Search for the cell housing the specified text and yield its (X, Y) center coordinate. 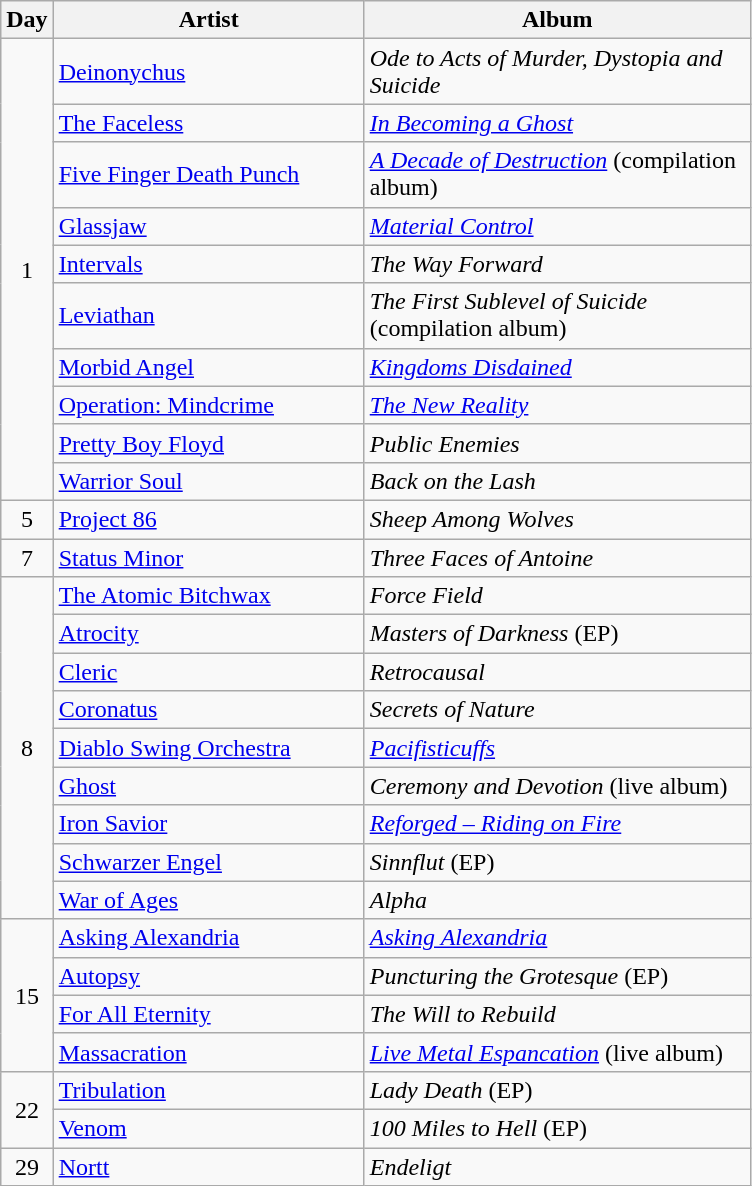
The Atomic Bitchwax (208, 596)
Glassjaw (208, 226)
Artist (208, 20)
Reforged – Riding on Fire (557, 824)
Status Minor (208, 557)
Album (557, 20)
War of Ages (208, 900)
Material Control (557, 226)
Ode to Acts of Murder, Dystopia and Suicide (557, 72)
15 (27, 995)
1 (27, 270)
Ceremony and Devotion (live album) (557, 786)
Lady Death (EP) (557, 1090)
The Faceless (208, 123)
Nortt (208, 1167)
7 (27, 557)
Live Metal Espancation (live album) (557, 1052)
Diablo Swing Orchestra (208, 748)
The Way Forward (557, 264)
The New Reality (557, 405)
Atrocity (208, 634)
Autopsy (208, 976)
Pretty Boy Floyd (208, 443)
22 (27, 1109)
Public Enemies (557, 443)
Sinnflut (EP) (557, 862)
Schwarzer Engel (208, 862)
Back on the Lash (557, 481)
Tribulation (208, 1090)
Leviathan (208, 316)
Warrior Soul (208, 481)
Retrocausal (557, 672)
Puncturing the Grotesque (EP) (557, 976)
Intervals (208, 264)
In Becoming a Ghost (557, 123)
Sheep Among Wolves (557, 519)
Morbid Angel (208, 367)
Masters of Darkness (EP) (557, 634)
Operation: Mindcrime (208, 405)
Kingdoms Disdained (557, 367)
8 (27, 748)
Ghost (208, 786)
Force Field (557, 596)
Alpha (557, 900)
Pacifisticuffs (557, 748)
Endeligt (557, 1167)
The First Sublevel of Suicide (compilation album) (557, 316)
Coronatus (208, 710)
Deinonychus (208, 72)
Cleric (208, 672)
Iron Savior (208, 824)
Venom (208, 1128)
Five Finger Death Punch (208, 174)
5 (27, 519)
For All Eternity (208, 1014)
Day (27, 20)
Three Faces of Antoine (557, 557)
The Will to Rebuild (557, 1014)
Massacration (208, 1052)
Secrets of Nature (557, 710)
A Decade of Destruction (compilation album) (557, 174)
100 Miles to Hell (EP) (557, 1128)
Project 86 (208, 519)
29 (27, 1167)
